Provide the [x, y] coordinate of the cell's center where the given text is located.  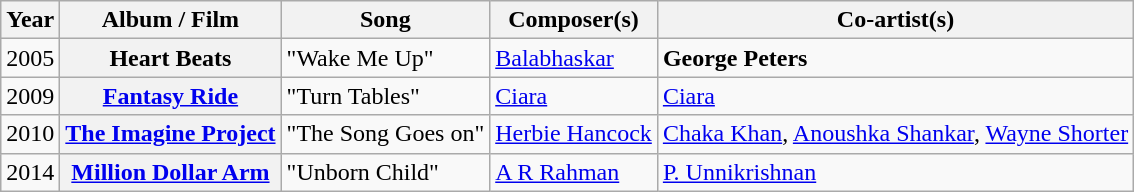
Balabhaskar [574, 58]
"The Song Goes on" [386, 134]
2005 [30, 58]
Album / Film [170, 20]
2010 [30, 134]
Co-artist(s) [895, 20]
2009 [30, 96]
2014 [30, 172]
"Unborn Child" [386, 172]
Year [30, 20]
Herbie Hancock [574, 134]
Fantasy Ride [170, 96]
A R Rahman [574, 172]
Chaka Khan, Anoushka Shankar, Wayne Shorter [895, 134]
Million Dollar Arm [170, 172]
"Wake Me Up" [386, 58]
George Peters [895, 58]
The Imagine Project [170, 134]
Song [386, 20]
"Turn Tables" [386, 96]
Composer(s) [574, 20]
Heart Beats [170, 58]
P. Unnikrishnan [895, 172]
